Extract the (x, y) coordinate from the center of the cell holding the provided text.  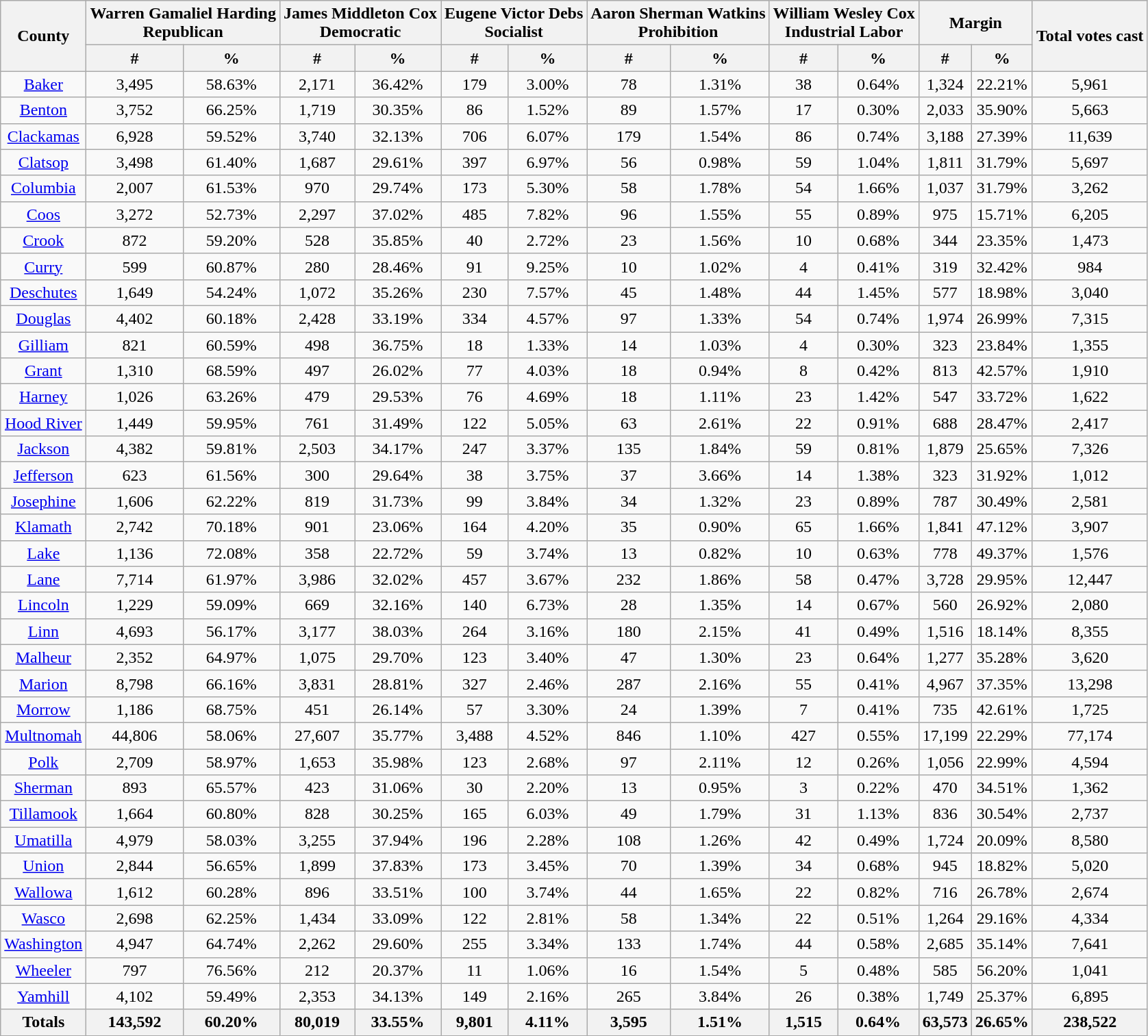
31.92% (1001, 475)
25.65% (1001, 449)
1.11% (720, 397)
Coos (44, 214)
18.14% (1001, 631)
Josephine (44, 501)
56 (629, 162)
0.98% (720, 162)
787 (945, 501)
Wasco (44, 918)
22.29% (1001, 735)
58.06% (232, 735)
2,503 (316, 449)
1,449 (134, 423)
6.97% (548, 162)
61.53% (232, 188)
3.66% (720, 475)
1,264 (945, 918)
78 (629, 84)
6.07% (548, 136)
35.98% (398, 762)
4,967 (945, 683)
457 (475, 579)
70.18% (232, 527)
28.81% (398, 683)
7.82% (548, 214)
30.54% (1001, 814)
133 (629, 944)
32.16% (398, 605)
0.38% (878, 996)
33.55% (398, 1022)
63 (629, 423)
3,620 (1090, 657)
34.17% (398, 449)
813 (945, 371)
1.74% (720, 944)
423 (316, 788)
2,581 (1090, 501)
Sherman (44, 788)
1.79% (720, 814)
1,687 (316, 162)
Margin (975, 23)
County (44, 36)
140 (475, 605)
62.22% (232, 501)
264 (475, 631)
Yamhill (44, 996)
96 (629, 214)
1.78% (720, 188)
0.22% (878, 788)
1,012 (1090, 475)
63,573 (945, 1022)
20.37% (398, 970)
3,495 (134, 84)
1.56% (720, 240)
59.81% (232, 449)
59.09% (232, 605)
35.85% (398, 240)
38.03% (398, 631)
1,434 (316, 918)
Eugene Victor DebsSocialist (514, 23)
3,907 (1090, 527)
24 (629, 709)
135 (629, 449)
11 (475, 970)
1,515 (803, 1022)
2.72% (548, 240)
828 (316, 814)
17,199 (945, 735)
143,592 (134, 1022)
59.49% (232, 996)
1.03% (720, 344)
212 (316, 970)
40 (475, 240)
72.08% (232, 553)
5,697 (1090, 162)
5,663 (1090, 110)
35.26% (398, 292)
1,899 (316, 866)
2.61% (720, 423)
706 (475, 136)
Harney (44, 397)
8,580 (1090, 840)
29.95% (1001, 579)
735 (945, 709)
35 (629, 527)
479 (316, 397)
975 (945, 214)
427 (803, 735)
3,595 (629, 1022)
Multnomah (44, 735)
1.55% (720, 214)
65.57% (232, 788)
6,895 (1090, 996)
29.53% (398, 397)
12 (803, 762)
22.99% (1001, 762)
778 (945, 553)
716 (945, 892)
60.18% (232, 318)
1,041 (1090, 970)
37.94% (398, 840)
Lane (44, 579)
60.87% (232, 266)
1,749 (945, 996)
893 (134, 788)
669 (316, 605)
26.99% (1001, 318)
2,080 (1090, 605)
1.30% (720, 657)
1,910 (1090, 371)
6.03% (548, 814)
Malheur (44, 657)
1.04% (878, 162)
0.47% (878, 579)
26 (803, 996)
60.20% (232, 1022)
1.86% (720, 579)
31.06% (398, 788)
15.71% (1001, 214)
5.05% (548, 423)
37 (629, 475)
Warren Gamaliel HardingRepublican (184, 23)
1.06% (548, 970)
29.64% (398, 475)
64.74% (232, 944)
1,310 (134, 371)
16 (629, 970)
344 (945, 240)
34.51% (1001, 788)
66.25% (232, 110)
33.09% (398, 918)
68.59% (232, 371)
63.26% (232, 397)
77 (475, 371)
280 (316, 266)
1.42% (878, 397)
3,498 (134, 162)
0.81% (878, 449)
2,844 (134, 866)
1,879 (945, 449)
4,402 (134, 318)
970 (316, 188)
2,417 (1090, 423)
28.46% (398, 266)
33.19% (398, 318)
Lincoln (44, 605)
99 (475, 501)
3.40% (548, 657)
1.48% (720, 292)
Morrow (44, 709)
58.97% (232, 762)
498 (316, 344)
1,724 (945, 840)
1,725 (1090, 709)
65 (803, 527)
896 (316, 892)
Hood River (44, 423)
0.26% (878, 762)
3.45% (548, 866)
2,428 (316, 318)
8 (803, 371)
287 (629, 683)
196 (475, 840)
846 (629, 735)
36.75% (398, 344)
3.67% (548, 579)
0.55% (878, 735)
Benton (44, 110)
2,171 (316, 84)
Douglas (44, 318)
3,177 (316, 631)
1.34% (720, 918)
34.13% (398, 996)
1.26% (720, 840)
0.67% (878, 605)
1.65% (720, 892)
29.60% (398, 944)
5 (803, 970)
41 (803, 631)
3.16% (548, 631)
2.46% (548, 683)
547 (945, 397)
3,272 (134, 214)
1.32% (720, 501)
688 (945, 423)
1,037 (945, 188)
Marion (44, 683)
3,188 (945, 136)
599 (134, 266)
1,324 (945, 84)
0.42% (878, 371)
238,522 (1090, 1022)
59.52% (232, 136)
1,026 (134, 397)
3.34% (548, 944)
Jackson (44, 449)
2,262 (316, 944)
1,473 (1090, 240)
23.84% (1001, 344)
Totals (44, 1022)
165 (475, 814)
232 (629, 579)
3,255 (316, 840)
Jefferson (44, 475)
3,488 (475, 735)
8,798 (134, 683)
3.37% (548, 449)
265 (629, 996)
1,516 (945, 631)
11,639 (1090, 136)
451 (316, 709)
31.49% (398, 423)
1,719 (316, 110)
Polk (44, 762)
4.57% (548, 318)
Clatsop (44, 162)
23.06% (398, 527)
Deschutes (44, 292)
5,020 (1090, 866)
7,714 (134, 579)
623 (134, 475)
42.57% (1001, 371)
61.56% (232, 475)
2,742 (134, 527)
Total votes cast (1090, 36)
7,641 (1090, 944)
80,019 (316, 1022)
3,986 (316, 579)
76 (475, 397)
821 (134, 344)
17 (803, 110)
2,685 (945, 944)
6.73% (548, 605)
27,607 (316, 735)
27.39% (1001, 136)
58.63% (232, 84)
2.20% (548, 788)
91 (475, 266)
26.14% (398, 709)
7,326 (1090, 449)
4,334 (1090, 918)
2,297 (316, 214)
4.69% (548, 397)
397 (475, 162)
26.92% (1001, 605)
1.35% (720, 605)
984 (1090, 266)
28.47% (1001, 423)
358 (316, 553)
3.00% (548, 84)
18.82% (1001, 866)
Umatilla (44, 840)
3.30% (548, 709)
12,447 (1090, 579)
0.58% (878, 944)
1,606 (134, 501)
0.91% (878, 423)
319 (945, 266)
4,382 (134, 449)
2,737 (1090, 814)
3,740 (316, 136)
47 (629, 657)
1,649 (134, 292)
0.95% (720, 788)
577 (945, 292)
Baker (44, 84)
2,709 (134, 762)
William Wesley CoxIndustrial Labor (844, 23)
20.09% (1001, 840)
66.16% (232, 683)
585 (945, 970)
70 (629, 866)
7,315 (1090, 318)
1,811 (945, 162)
29.61% (398, 162)
29.70% (398, 657)
149 (475, 996)
22.72% (398, 553)
2,674 (1090, 892)
37.35% (1001, 683)
901 (316, 527)
1,622 (1090, 397)
0.48% (878, 970)
13,298 (1090, 683)
4.03% (548, 371)
Grant (44, 371)
30.25% (398, 814)
68.75% (232, 709)
Linn (44, 631)
1,072 (316, 292)
2,352 (134, 657)
470 (945, 788)
30.49% (1001, 501)
327 (475, 683)
4.20% (548, 527)
1,277 (945, 657)
62.25% (232, 918)
797 (134, 970)
945 (945, 866)
Gilliam (44, 344)
56.65% (232, 866)
7.57% (548, 292)
7 (803, 709)
1,136 (134, 553)
0.90% (720, 527)
18.98% (1001, 292)
29.16% (1001, 918)
Columbia (44, 188)
836 (945, 814)
1.51% (720, 1022)
1,186 (134, 709)
37.02% (398, 214)
4,102 (134, 996)
1.10% (720, 735)
0.63% (878, 553)
54.24% (232, 292)
1,229 (134, 605)
4.11% (548, 1022)
52.73% (232, 214)
60.59% (232, 344)
8,355 (1090, 631)
300 (316, 475)
36.42% (398, 84)
31 (803, 814)
3,831 (316, 683)
Tillamook (44, 814)
44,806 (134, 735)
57 (475, 709)
1,576 (1090, 553)
6,205 (1090, 214)
0.51% (878, 918)
872 (134, 240)
32.42% (1001, 266)
47.12% (1001, 527)
Lake (44, 553)
4,979 (134, 840)
59.95% (232, 423)
2,698 (134, 918)
3 (803, 788)
1,362 (1090, 788)
108 (629, 840)
Wallowa (44, 892)
230 (475, 292)
22.21% (1001, 84)
5,961 (1090, 84)
Clackamas (44, 136)
33.51% (398, 892)
31.73% (398, 501)
0.94% (720, 371)
1.13% (878, 814)
1,653 (316, 762)
1.45% (878, 292)
9,801 (475, 1022)
6,928 (134, 136)
59.20% (232, 240)
1.84% (720, 449)
61.40% (232, 162)
45 (629, 292)
2,007 (134, 188)
35.77% (398, 735)
819 (316, 501)
4,947 (134, 944)
1,974 (945, 318)
49.37% (1001, 553)
29.74% (398, 188)
26.02% (398, 371)
1,841 (945, 527)
42.61% (1001, 709)
77,174 (1090, 735)
5.30% (548, 188)
26.78% (1001, 892)
James Middleton CoxDemocratic (360, 23)
761 (316, 423)
180 (629, 631)
1,075 (316, 657)
1,664 (134, 814)
1,355 (1090, 344)
32.02% (398, 579)
4,693 (134, 631)
3.75% (548, 475)
3,040 (1090, 292)
33.72% (1001, 397)
Wheeler (44, 970)
42 (803, 840)
2.81% (548, 918)
3,752 (134, 110)
30.35% (398, 110)
164 (475, 527)
30 (475, 788)
76.56% (232, 970)
2.28% (548, 840)
3,262 (1090, 188)
49 (629, 814)
2.11% (720, 762)
Crook (44, 240)
1,612 (134, 892)
32.13% (398, 136)
2,353 (316, 996)
26.65% (1001, 1022)
3,728 (945, 579)
485 (475, 214)
56.20% (1001, 970)
4,594 (1090, 762)
61.97% (232, 579)
35.14% (1001, 944)
60.80% (232, 814)
2,033 (945, 110)
1.57% (720, 110)
247 (475, 449)
Washington (44, 944)
2.68% (548, 762)
1.02% (720, 266)
89 (629, 110)
23.35% (1001, 240)
1.31% (720, 84)
1,056 (945, 762)
28 (629, 605)
100 (475, 892)
58.03% (232, 840)
334 (475, 318)
56.17% (232, 631)
Aaron Sherman WatkinsProhibition (678, 23)
560 (945, 605)
Curry (44, 266)
37.83% (398, 866)
Union (44, 866)
1.38% (878, 475)
9.25% (548, 266)
35.28% (1001, 657)
497 (316, 371)
4.52% (548, 735)
64.97% (232, 657)
Klamath (44, 527)
35.90% (1001, 110)
25.37% (1001, 996)
60.28% (232, 892)
2.15% (720, 631)
255 (475, 944)
1.52% (548, 110)
528 (316, 240)
